Search for the cell housing the specified text and yield its [x, y] center coordinate. 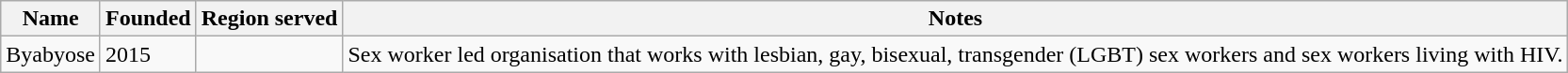
Sex worker led organisation that works with lesbian, gay, bisexual, transgender (LGBT) sex workers and sex workers living with HIV. [955, 54]
Founded [148, 19]
Notes [955, 19]
2015 [148, 54]
Name [51, 19]
Byabyose [51, 54]
Region served [269, 19]
